From the cell containing the given text, extract its center point as (X, Y) coordinate. 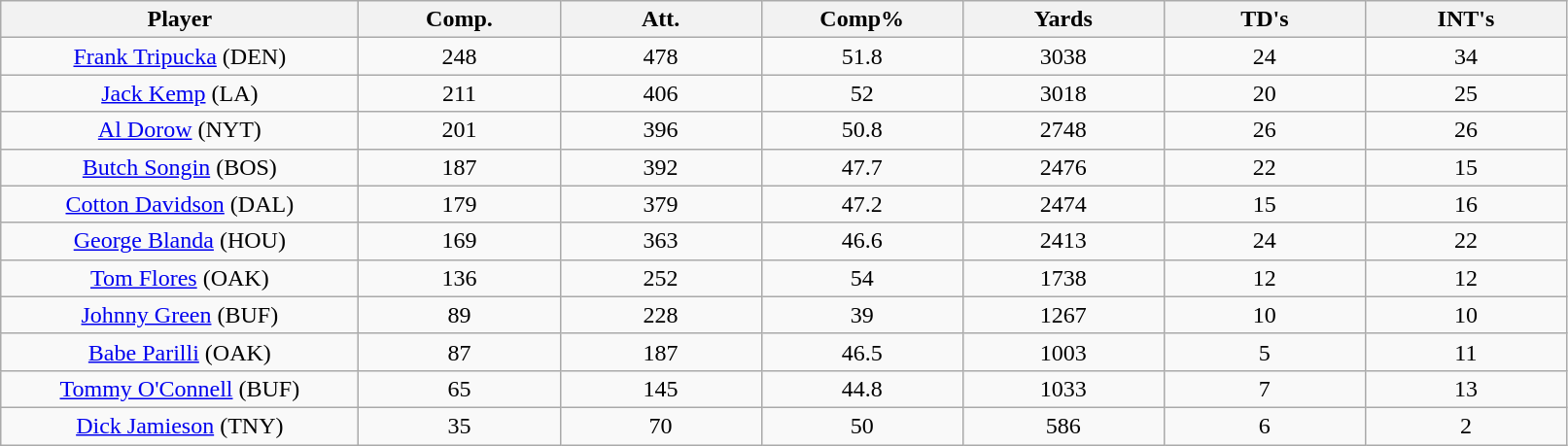
145 (661, 389)
379 (661, 204)
586 (1063, 426)
211 (459, 93)
11 (1466, 352)
89 (459, 315)
248 (459, 56)
Tom Flores (OAK) (180, 278)
13 (1466, 389)
1033 (1063, 389)
25 (1466, 93)
35 (459, 426)
7 (1264, 389)
478 (661, 56)
Tommy O'Connell (BUF) (180, 389)
Comp% (861, 19)
39 (861, 315)
169 (459, 241)
2413 (1063, 241)
Al Dorow (NYT) (180, 130)
65 (459, 389)
16 (1466, 204)
52 (861, 93)
INT's (1466, 19)
50.8 (861, 130)
Comp. (459, 19)
Frank Tripucka (DEN) (180, 56)
70 (661, 426)
Cotton Davidson (DAL) (180, 204)
392 (661, 167)
3018 (1063, 93)
2474 (1063, 204)
2748 (1063, 130)
179 (459, 204)
Babe Parilli (OAK) (180, 352)
46.5 (861, 352)
34 (1466, 56)
228 (661, 315)
2 (1466, 426)
6 (1264, 426)
George Blanda (HOU) (180, 241)
1738 (1063, 278)
201 (459, 130)
252 (661, 278)
2476 (1063, 167)
Jack Kemp (LA) (180, 93)
396 (661, 130)
406 (661, 93)
51.8 (861, 56)
1267 (1063, 315)
47.2 (861, 204)
20 (1264, 93)
136 (459, 278)
50 (861, 426)
1003 (1063, 352)
87 (459, 352)
54 (861, 278)
TD's (1264, 19)
Butch Songin (BOS) (180, 167)
46.6 (861, 241)
5 (1264, 352)
Player (180, 19)
363 (661, 241)
3038 (1063, 56)
Johnny Green (BUF) (180, 315)
44.8 (861, 389)
Dick Jamieson (TNY) (180, 426)
Att. (661, 19)
Yards (1063, 19)
47.7 (861, 167)
